Output the [X, Y] coordinate of the center of the cell containing the given text.  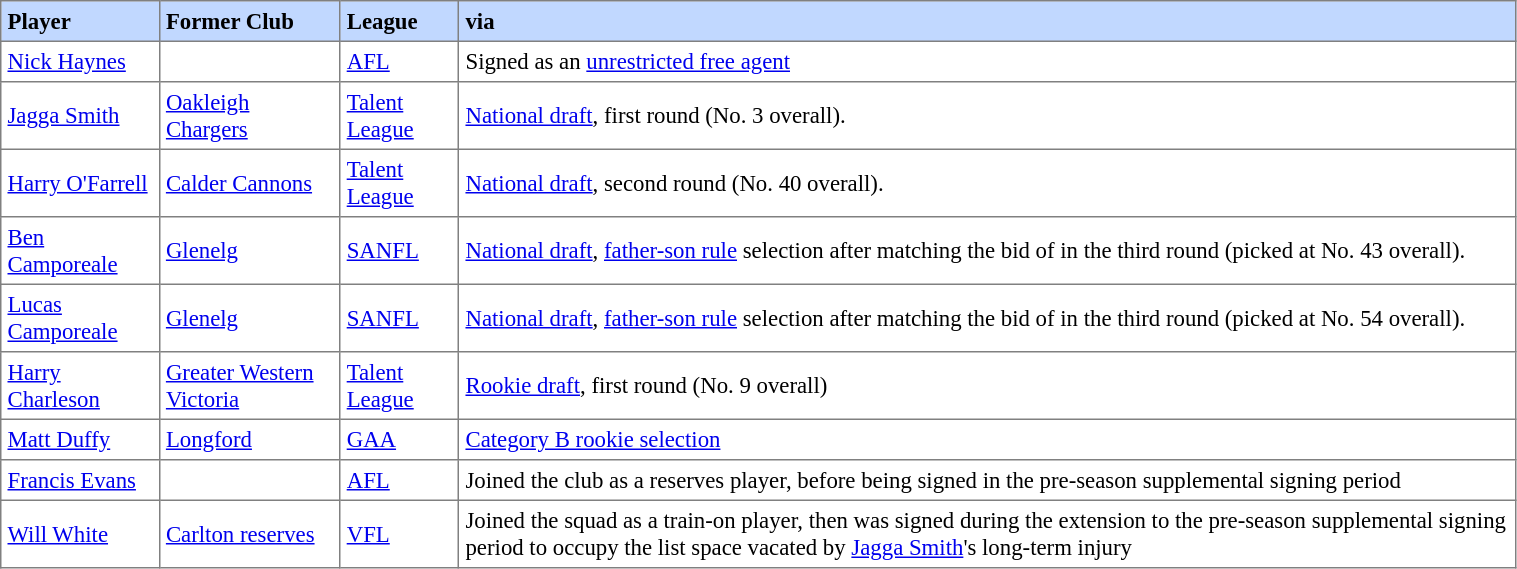
National draft, second round (No. 40 overall). [988, 183]
National draft, father-son rule selection after matching the bid of in the third round (picked at No. 43 overall). [988, 251]
Oakleigh Chargers [250, 116]
Calder Cannons [250, 183]
Greater Western Victoria [250, 386]
GAA [400, 439]
Joined the club as a reserves player, before being signed in the pre-season supplemental signing period [988, 480]
Matt Duffy [80, 439]
Harry Charleson [80, 386]
Former Club [250, 21]
Harry O'Farrell [80, 183]
Will White [80, 534]
Rookie draft, first round (No. 9 overall) [988, 386]
Category B rookie selection [988, 439]
Jagga Smith [80, 116]
via [988, 21]
League [400, 21]
Player [80, 21]
Nick Haynes [80, 61]
Ben Camporeale [80, 251]
Signed as an unrestricted free agent [988, 61]
National draft, first round (No. 3 overall). [988, 116]
Longford [250, 439]
Francis Evans [80, 480]
National draft, father-son rule selection after matching the bid of in the third round (picked at No. 54 overall). [988, 318]
VFL [400, 534]
Lucas Camporeale [80, 318]
Carlton reserves [250, 534]
